Identify which cell holds the provided text, then report its [x, y] central coordinate. 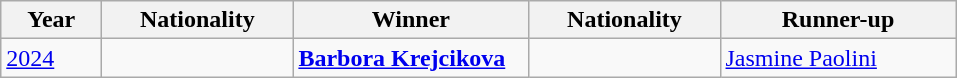
Runner-up [838, 20]
Year [52, 20]
2024 [52, 58]
Winner [411, 20]
Jasmine Paolini [838, 58]
Barbora Krejcikova [411, 58]
